Locate the cell with the specified text and output its (x, y) center coordinate. 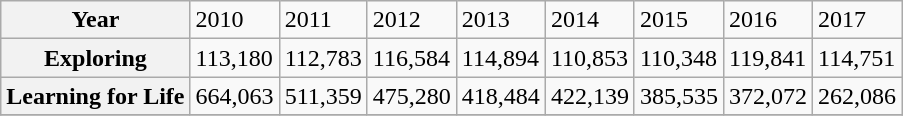
116,584 (412, 58)
262,086 (858, 96)
2014 (590, 20)
422,139 (590, 96)
475,280 (412, 96)
2010 (234, 20)
Exploring (96, 58)
110,348 (678, 58)
2016 (768, 20)
418,484 (500, 96)
114,894 (500, 58)
112,783 (323, 58)
119,841 (768, 58)
110,853 (590, 58)
2015 (678, 20)
511,359 (323, 96)
2017 (858, 20)
664,063 (234, 96)
2013 (500, 20)
2012 (412, 20)
114,751 (858, 58)
Learning for Life (96, 96)
Year (96, 20)
385,535 (678, 96)
2011 (323, 20)
113,180 (234, 58)
372,072 (768, 96)
